Pinpoint the cell where the given text exists, returning its [x, y] midpoint coordinate. 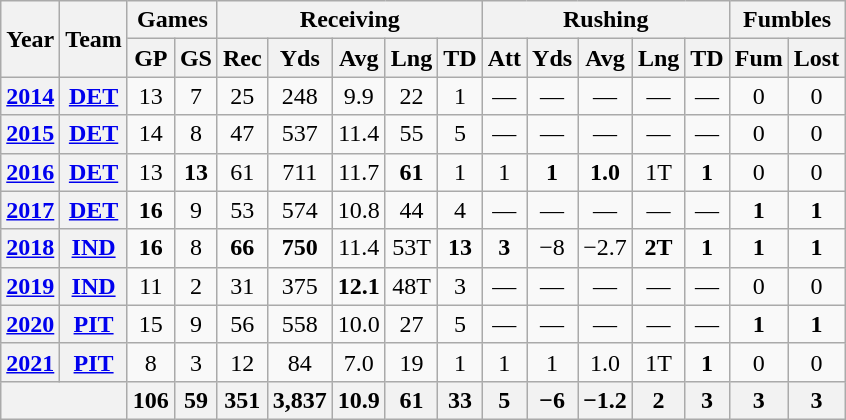
558 [300, 324]
44 [411, 210]
2016 [30, 172]
25 [242, 96]
GP [150, 58]
66 [242, 248]
11 [150, 286]
12 [242, 362]
GS [196, 58]
2014 [30, 96]
106 [150, 400]
Rushing [606, 20]
56 [242, 324]
375 [300, 286]
Rec [242, 58]
−2.7 [606, 248]
12.1 [358, 286]
53T [411, 248]
19 [411, 362]
Att [504, 58]
27 [411, 324]
−8 [552, 248]
−6 [552, 400]
10.8 [358, 210]
Receiving [350, 20]
9.9 [358, 96]
537 [300, 134]
14 [150, 134]
47 [242, 134]
48T [411, 286]
4 [460, 210]
750 [300, 248]
574 [300, 210]
59 [196, 400]
22 [411, 96]
3,837 [300, 400]
Fum [758, 58]
15 [150, 324]
10.9 [358, 400]
31 [242, 286]
2020 [30, 324]
84 [300, 362]
2018 [30, 248]
11.7 [358, 172]
2021 [30, 362]
55 [411, 134]
Team [94, 39]
−1.2 [606, 400]
2T [658, 248]
10.0 [358, 324]
53 [242, 210]
Fumbles [786, 20]
2017 [30, 210]
Year [30, 39]
7.0 [358, 362]
Games [172, 20]
7 [196, 96]
351 [242, 400]
33 [460, 400]
711 [300, 172]
248 [300, 96]
Lost [816, 58]
2015 [30, 134]
2019 [30, 286]
